Return (x, y) of the center of cell containing provided text 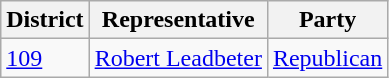
Robert Leadbeter (178, 58)
Republican (327, 58)
109 (45, 58)
Representative (178, 20)
Party (327, 20)
District (45, 20)
